Search for the cell housing the specified text and yield its [X, Y] center coordinate. 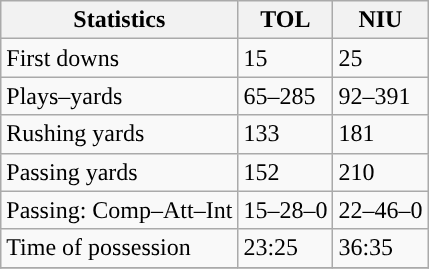
65–285 [286, 96]
Passing: Comp–Att–Int [120, 210]
Plays–yards [120, 96]
23:25 [286, 248]
NIU [380, 20]
First downs [120, 58]
36:35 [380, 248]
152 [286, 172]
TOL [286, 20]
25 [380, 58]
15–28–0 [286, 210]
Rushing yards [120, 134]
Time of possession [120, 248]
Statistics [120, 20]
181 [380, 134]
22–46–0 [380, 210]
210 [380, 172]
Passing yards [120, 172]
15 [286, 58]
133 [286, 134]
92–391 [380, 96]
